Extract the [X, Y] coordinate from the center of the cell holding the provided text.  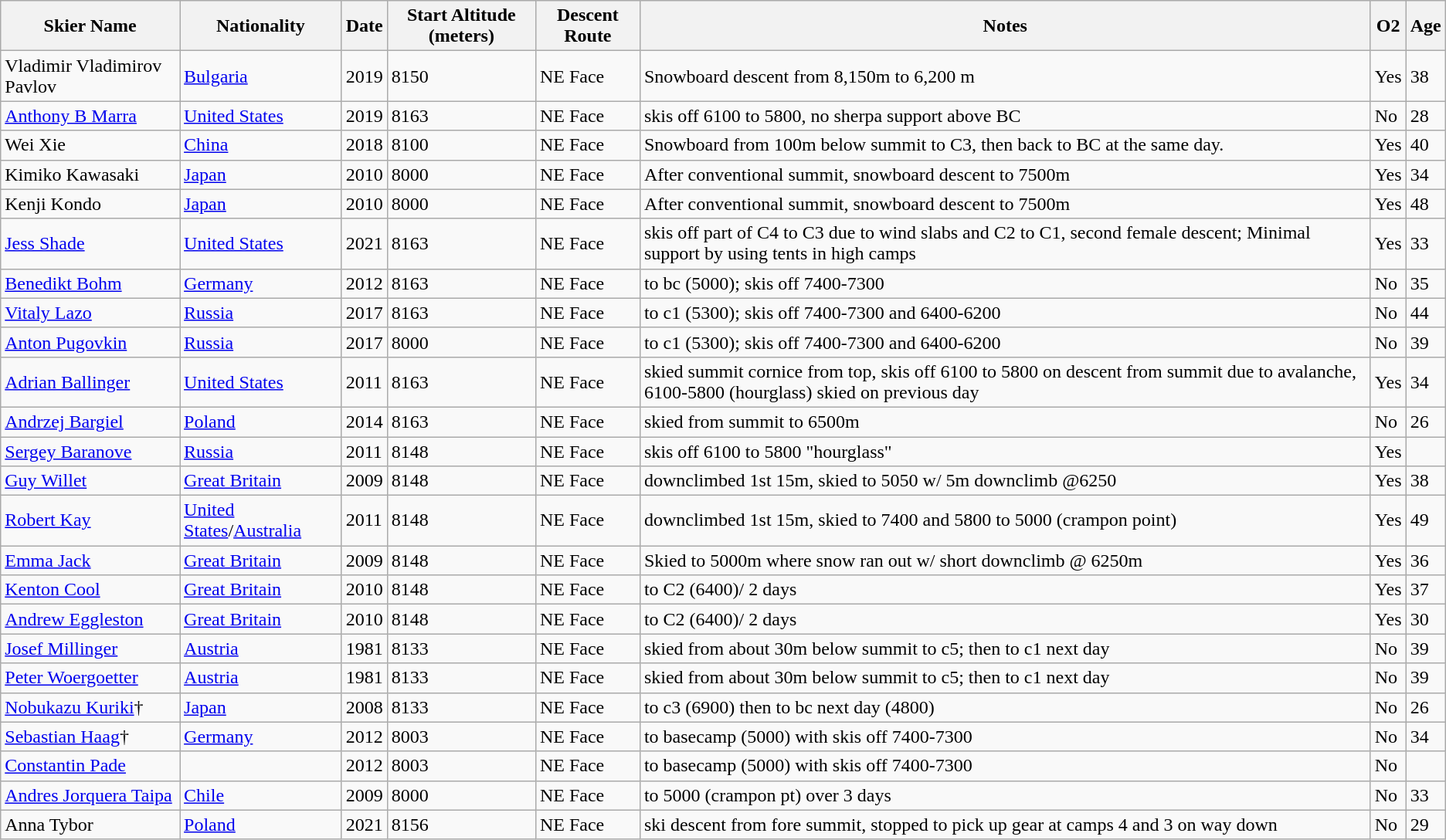
Date [365, 26]
Vitaly Lazo [90, 313]
8156 [461, 825]
Descent Route [587, 26]
to 5000 (crampon pt) over 3 days [1005, 795]
35 [1426, 283]
Start Altitude (meters) [461, 26]
Snowboard from 100m below summit to C3, then back to BC at the same day. [1005, 145]
Skier Name [90, 26]
United States/Australia [261, 520]
29 [1426, 825]
O2 [1388, 26]
downclimbed 1st 15m, skied to 5050 w/ 5m downclimb @6250 [1005, 481]
36 [1426, 561]
Nationality [261, 26]
Constantin Pade [90, 766]
Andrzej Bargiel [90, 422]
Bulgaria [261, 76]
37 [1426, 590]
Josef Millinger [90, 649]
Robert Kay [90, 520]
49 [1426, 520]
China [261, 145]
Sebastian Haag† [90, 737]
skied from summit to 6500m [1005, 422]
Adrian Ballinger [90, 381]
Anna Tybor [90, 825]
Kimiko Kawasaki [90, 174]
downclimbed 1st 15m, skied to 7400 and 5800 to 5000 (crampon point) [1005, 520]
Nobukazu Kuriki† [90, 707]
Andrew Eggleston [90, 619]
Benedikt Bohm [90, 283]
Wei Xie [90, 145]
2008 [365, 707]
to bc (5000); skis off 7400-7300 [1005, 283]
2018 [365, 145]
8150 [461, 76]
Jess Shade [90, 244]
to c3 (6900) then to bc next day (4800) [1005, 707]
skis off part of C4 to C3 due to wind slabs and C2 to C1, second female descent; Minimal support by using tents in high camps [1005, 244]
30 [1426, 619]
Emma Jack [90, 561]
8100 [461, 145]
40 [1426, 145]
Guy Willet [90, 481]
skied summit cornice from top, skis off 6100 to 5800 on descent from summit due to avalanche, 6100-5800 (hourglass) skied on previous day [1005, 381]
Chile [261, 795]
Notes [1005, 26]
Kenton Cool [90, 590]
skis off 6100 to 5800, no sherpa support above BC [1005, 116]
Sergey Baranove [90, 452]
Andres Jorquera Taipa [90, 795]
skis off 6100 to 5800 "hourglass" [1005, 452]
Kenji Kondo [90, 204]
Skied to 5000m where snow ran out w/ short downclimb @ 6250m [1005, 561]
2014 [365, 422]
Age [1426, 26]
Anton Pugovkin [90, 342]
Snowboard descent from 8,150m to 6,200 m [1005, 76]
44 [1426, 313]
ski descent from fore summit, stopped to pick up gear at camps 4 and 3 on way down [1005, 825]
28 [1426, 116]
Anthony B Marra [90, 116]
Vladimir Vladimirov Pavlov [90, 76]
Peter Woergoetter [90, 678]
48 [1426, 204]
